Identify which cell holds the provided text, then report its [X, Y] central coordinate. 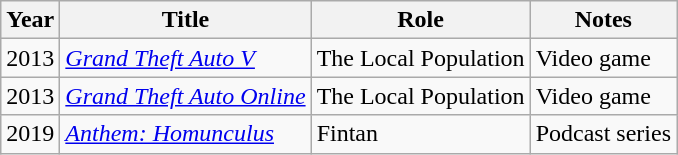
Year [30, 20]
2019 [30, 134]
Notes [603, 20]
Role [420, 20]
Anthem: Homunculus [186, 134]
Title [186, 20]
Grand Theft Auto Online [186, 96]
Fintan [420, 134]
Grand Theft Auto V [186, 58]
Podcast series [603, 134]
